Pinpoint the cell where the given text exists, returning its (x, y) midpoint coordinate. 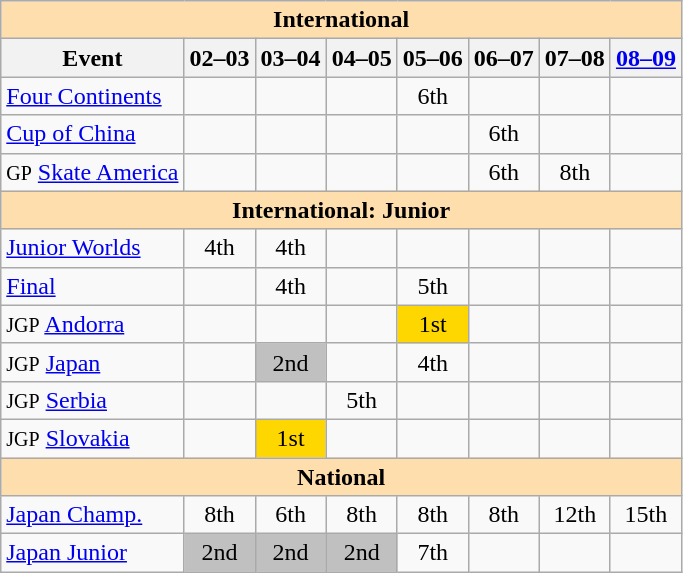
12th (574, 515)
International: Junior (342, 210)
04–05 (362, 58)
National (342, 477)
JGP Slovakia (92, 438)
GP Skate America (92, 172)
Cup of China (92, 134)
Junior Worlds (92, 248)
Four Continents (92, 96)
7th (432, 553)
Japan Junior (92, 553)
Event (92, 58)
JGP Serbia (92, 400)
JGP Andorra (92, 324)
02–03 (220, 58)
15th (646, 515)
05–06 (432, 58)
06–07 (504, 58)
07–08 (574, 58)
08–09 (646, 58)
International (342, 20)
JGP Japan (92, 362)
03–04 (290, 58)
Japan Champ. (92, 515)
Final (92, 286)
